For the text-containing cell, return its midpoint in (X, Y) coordinate format. 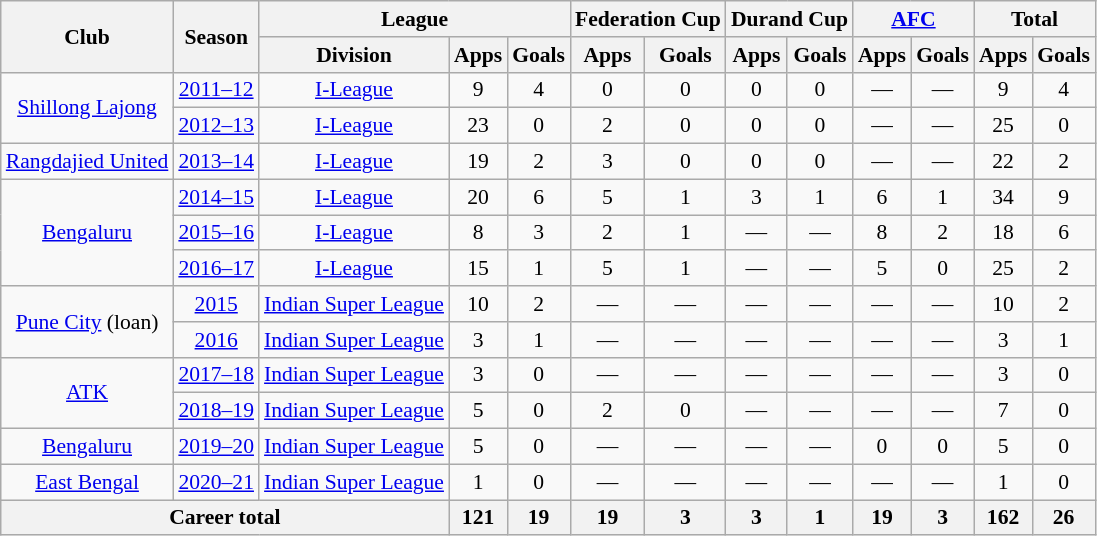
Durand Cup (790, 19)
162 (1003, 518)
Career total (225, 518)
Shillong Lajong (88, 108)
2017–18 (216, 375)
AFC (914, 19)
League (414, 19)
Pune City (loan) (88, 322)
2016 (216, 340)
2015 (216, 304)
Club (88, 36)
2014–15 (216, 197)
2019–20 (216, 447)
23 (478, 126)
Rangdajied United (88, 162)
East Bengal (88, 482)
Division (354, 55)
2013–14 (216, 162)
2015–16 (216, 233)
18 (1003, 233)
2020–21 (216, 482)
2012–13 (216, 126)
Federation Cup (648, 19)
15 (478, 269)
2018–19 (216, 411)
2011–12 (216, 90)
2016–17 (216, 269)
ATK (88, 392)
22 (1003, 162)
Season (216, 36)
7 (1003, 411)
121 (478, 518)
Total (1034, 19)
26 (1064, 518)
20 (478, 197)
34 (1003, 197)
